Provide the (x, y) coordinate of the cell's center where the given text is located.  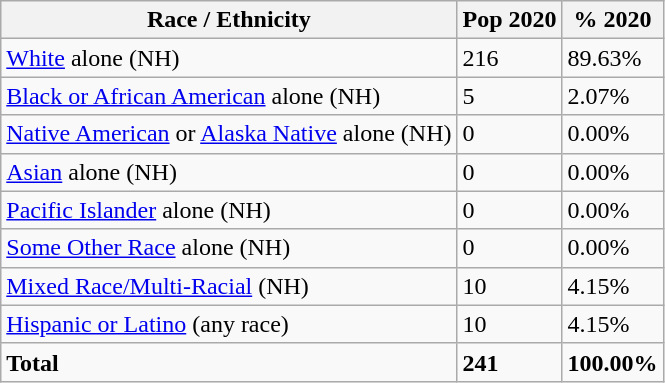
Total (229, 362)
Native American or Alaska Native alone (NH) (229, 134)
5 (510, 96)
216 (510, 58)
Mixed Race/Multi-Racial (NH) (229, 286)
Pop 2020 (510, 20)
Hispanic or Latino (any race) (229, 324)
Race / Ethnicity (229, 20)
89.63% (612, 58)
Asian alone (NH) (229, 172)
241 (510, 362)
2.07% (612, 96)
% 2020 (612, 20)
White alone (NH) (229, 58)
Black or African American alone (NH) (229, 96)
Pacific Islander alone (NH) (229, 210)
Some Other Race alone (NH) (229, 248)
100.00% (612, 362)
